Find where the given text appears and provide that cell's center as [x, y] coordinate. 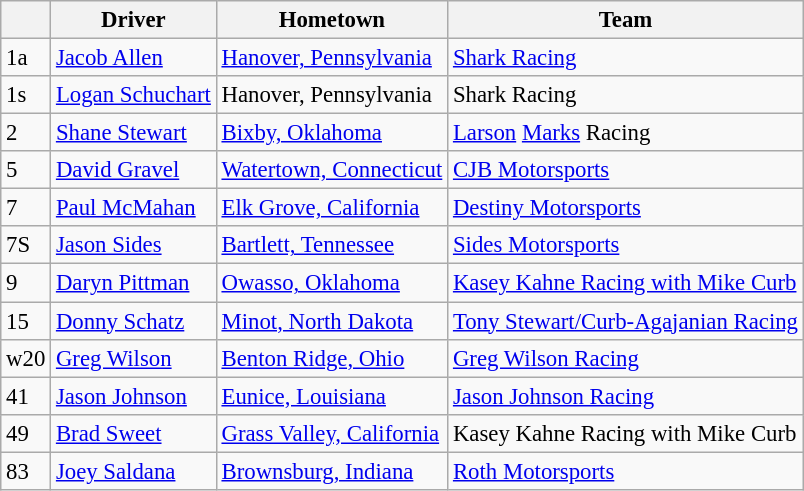
w20 [26, 358]
Eunice, Louisiana [332, 396]
2 [26, 133]
Elk Grove, California [332, 208]
Greg Wilson [134, 358]
5 [26, 170]
7S [26, 245]
Larson Marks Racing [626, 133]
49 [26, 433]
Hometown [332, 20]
1s [26, 95]
Team [626, 20]
CJB Motorsports [626, 170]
Greg Wilson Racing [626, 358]
83 [26, 471]
15 [26, 321]
Jason Johnson Racing [626, 396]
41 [26, 396]
Jason Sides [134, 245]
Driver [134, 20]
Roth Motorsports [626, 471]
Bixby, Oklahoma [332, 133]
Destiny Motorsports [626, 208]
1a [26, 58]
Jacob Allen [134, 58]
Joey Saldana [134, 471]
Jason Johnson [134, 396]
Tony Stewart/Curb-Agajanian Racing [626, 321]
Paul McMahan [134, 208]
Shane Stewart [134, 133]
Logan Schuchart [134, 95]
7 [26, 208]
Brownsburg, Indiana [332, 471]
Daryn Pittman [134, 283]
9 [26, 283]
Minot, North Dakota [332, 321]
Watertown, Connecticut [332, 170]
Brad Sweet [134, 433]
Benton Ridge, Ohio [332, 358]
Owasso, Oklahoma [332, 283]
David Gravel [134, 170]
Sides Motorsports [626, 245]
Bartlett, Tennessee [332, 245]
Grass Valley, California [332, 433]
Donny Schatz [134, 321]
